Identify which cell holds the provided text, then report its [x, y] central coordinate. 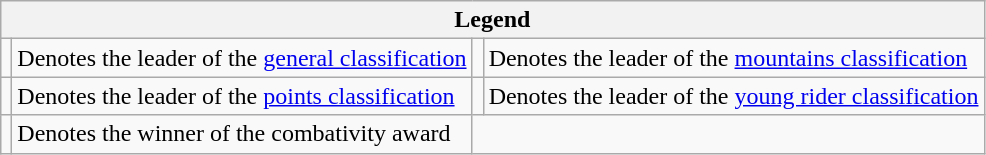
Denotes the leader of the points classification [242, 96]
Denotes the winner of the combativity award [242, 134]
Denotes the leader of the young rider classification [734, 96]
Denotes the leader of the general classification [242, 58]
Legend [492, 20]
Denotes the leader of the mountains classification [734, 58]
